Identify which cell holds the provided text, then report its (x, y) central coordinate. 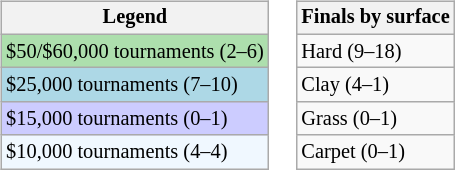
$15,000 tournaments (0–1) (134, 119)
$50/$60,000 tournaments (2–6) (134, 51)
$25,000 tournaments (7–10) (134, 85)
$10,000 tournaments (4–4) (134, 152)
Grass (0–1) (375, 119)
Legend (134, 18)
Clay (4–1) (375, 85)
Finals by surface (375, 18)
Hard (9–18) (375, 51)
Carpet (0–1) (375, 152)
